Detect which cell encompasses the target text, then output its (x, y) center coordinate. 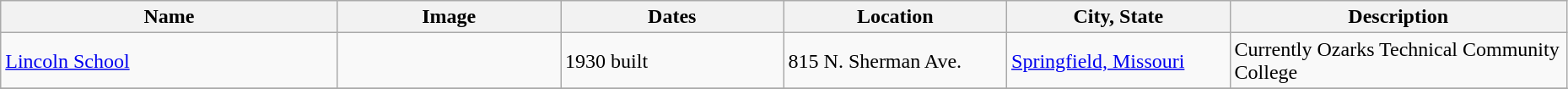
Lincoln School (169, 61)
Location (895, 17)
Image (449, 17)
1930 built (672, 61)
Currently Ozarks Technical Community College (1398, 61)
Name (169, 17)
Description (1398, 17)
815 N. Sherman Ave. (895, 61)
Dates (672, 17)
City, State (1118, 17)
Springfield, Missouri (1118, 61)
